Identify which cell holds the provided text, then report its (X, Y) central coordinate. 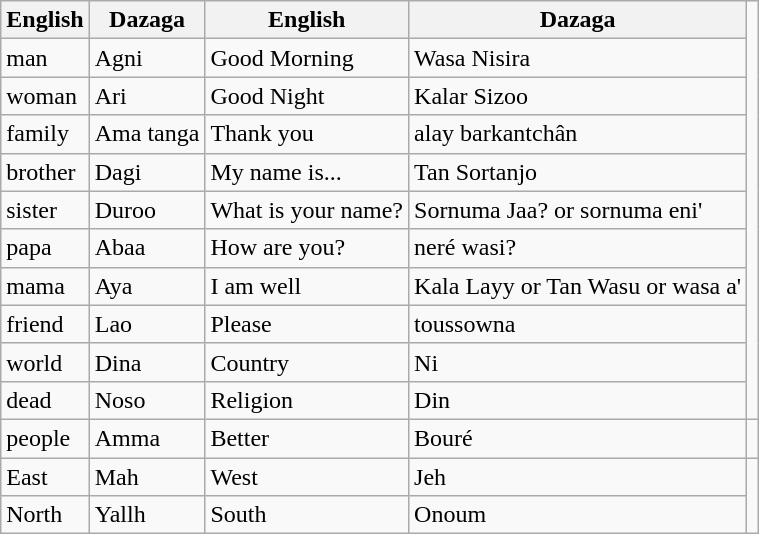
Agni (147, 58)
alay barkantchân (578, 134)
Please (307, 324)
What is your name? (307, 210)
Noso (147, 400)
Religion (307, 400)
How are you? (307, 248)
Mah (147, 477)
Ama tanga (147, 134)
Thank you (307, 134)
papa (45, 248)
mama (45, 286)
Dina (147, 362)
neré wasi? (578, 248)
Tan Sortanjo (578, 172)
I am well (307, 286)
Sornuma Jaa? or sornuma eni' (578, 210)
toussowna (578, 324)
world (45, 362)
Kalar Sizoo (578, 96)
man (45, 58)
Good Night (307, 96)
Lao (147, 324)
Din (578, 400)
Abaa (147, 248)
Amma (147, 438)
dead (45, 400)
Country (307, 362)
Kala Layy or Tan Wasu or wasa a' (578, 286)
South (307, 515)
friend (45, 324)
Ni (578, 362)
people (45, 438)
Jeh (578, 477)
Wasa Nisira (578, 58)
East (45, 477)
sister (45, 210)
Bouré (578, 438)
Onoum (578, 515)
West (307, 477)
Better (307, 438)
woman (45, 96)
Duroo (147, 210)
North (45, 515)
My name is... (307, 172)
Good Morning (307, 58)
Dagi (147, 172)
Yallh (147, 515)
Aya (147, 286)
brother (45, 172)
family (45, 134)
Ari (147, 96)
